Search for the cell housing the specified text and yield its [X, Y] center coordinate. 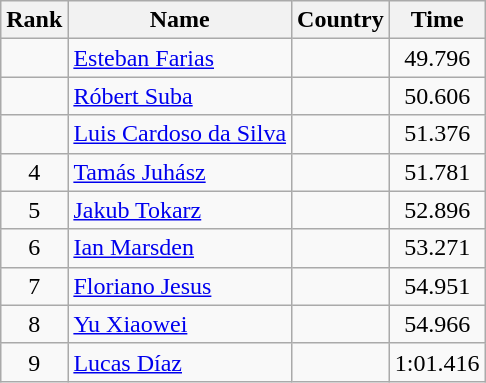
6 [34, 248]
52.896 [437, 210]
Floriano Jesus [180, 286]
53.271 [437, 248]
5 [34, 210]
Time [437, 20]
1:01.416 [437, 362]
Country [341, 20]
54.966 [437, 324]
Jakub Tokarz [180, 210]
4 [34, 172]
Róbert Suba [180, 96]
Luis Cardoso da Silva [180, 134]
Lucas Díaz [180, 362]
Yu Xiaowei [180, 324]
7 [34, 286]
54.951 [437, 286]
Tamás Juhász [180, 172]
8 [34, 324]
51.781 [437, 172]
Name [180, 20]
51.376 [437, 134]
50.606 [437, 96]
Esteban Farias [180, 58]
9 [34, 362]
49.796 [437, 58]
Ian Marsden [180, 248]
Rank [34, 20]
